Pinpoint the cell where the given text exists, returning its [X, Y] midpoint coordinate. 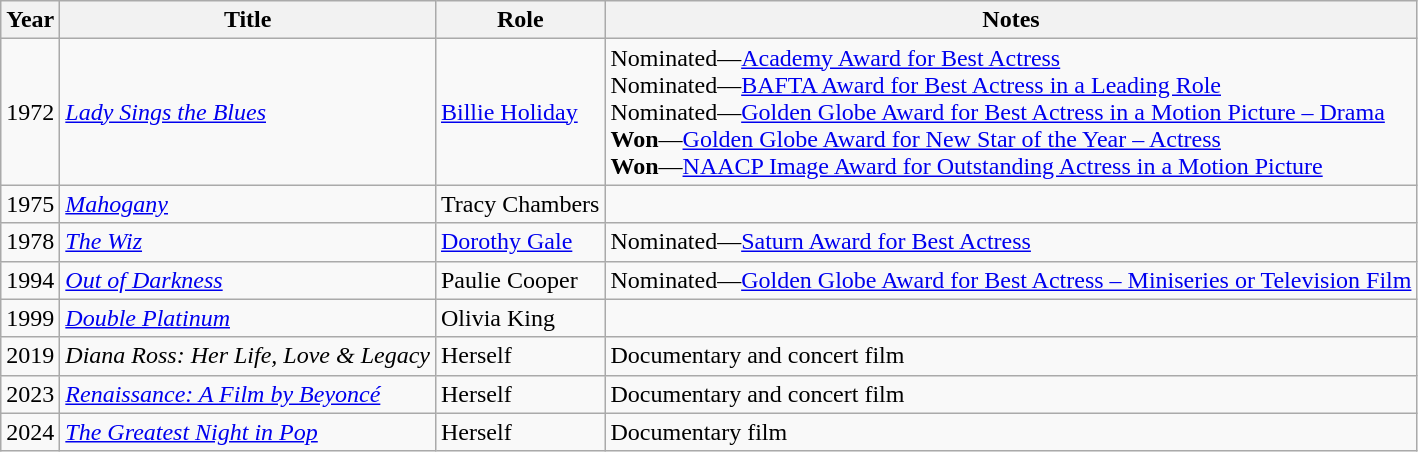
Diana Ross: Her Life, Love & Legacy [248, 356]
Tracy Chambers [520, 204]
Olivia King [520, 318]
2024 [30, 432]
Lady Sings the Blues [248, 112]
Documentary film [1011, 432]
Billie Holiday [520, 112]
Title [248, 20]
1975 [30, 204]
Out of Darkness [248, 280]
Nominated—Golden Globe Award for Best Actress – Miniseries or Television Film [1011, 280]
Dorothy Gale [520, 242]
The Wiz [248, 242]
Mahogany [248, 204]
Nominated—Saturn Award for Best Actress [1011, 242]
Year [30, 20]
1972 [30, 112]
2023 [30, 394]
2019 [30, 356]
Renaissance: A Film by Beyoncé [248, 394]
Notes [1011, 20]
1999 [30, 318]
Double Platinum [248, 318]
The Greatest Night in Pop [248, 432]
Paulie Cooper [520, 280]
1978 [30, 242]
Role [520, 20]
1994 [30, 280]
